Capture the cell that displays the provided text and extract its (X, Y) central coordinate. 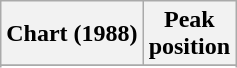
Chart (1988) (72, 34)
Peakposition (189, 34)
